Extract the (x, y) coordinate from the center of the cell holding the provided text.  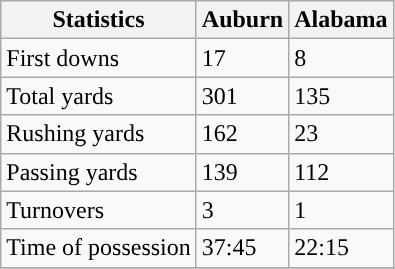
139 (242, 172)
301 (242, 96)
Turnovers (99, 210)
8 (341, 58)
Total yards (99, 96)
Time of possession (99, 248)
Rushing yards (99, 134)
17 (242, 58)
Statistics (99, 20)
23 (341, 134)
22:15 (341, 248)
112 (341, 172)
162 (242, 134)
135 (341, 96)
Alabama (341, 20)
37:45 (242, 248)
3 (242, 210)
Passing yards (99, 172)
1 (341, 210)
First downs (99, 58)
Auburn (242, 20)
